Capture the cell that displays the provided text and extract its [x, y] central coordinate. 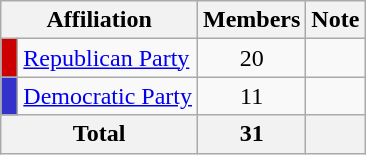
Affiliation [100, 20]
Republican Party [108, 58]
Total [100, 134]
31 [251, 134]
20 [251, 58]
Members [251, 20]
11 [251, 96]
Note [336, 20]
Democratic Party [108, 96]
